Provide the [X, Y] coordinate of the cell's center where the given text is located.  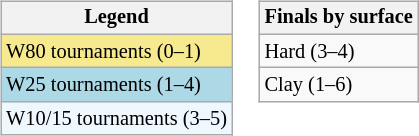
Clay (1–6) [339, 85]
Finals by surface [339, 18]
W25 tournaments (1–4) [116, 85]
W10/15 tournaments (3–5) [116, 119]
W80 tournaments (0–1) [116, 51]
Legend [116, 18]
Hard (3–4) [339, 51]
